Extract the [x, y] coordinate from the center of the cell holding the provided text.  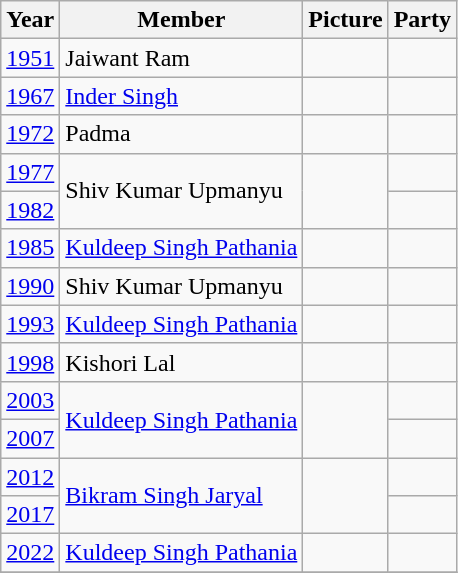
1967 [30, 96]
2012 [30, 477]
1982 [30, 210]
1990 [30, 286]
Padma [182, 134]
Inder Singh [182, 96]
1977 [30, 172]
2017 [30, 515]
2022 [30, 553]
Jaiwant Ram [182, 58]
1985 [30, 248]
2007 [30, 438]
Kishori Lal [182, 362]
1951 [30, 58]
2003 [30, 400]
Bikram Singh Jaryal [182, 496]
Year [30, 20]
1993 [30, 324]
1972 [30, 134]
Party [422, 20]
Member [182, 20]
Picture [346, 20]
1998 [30, 362]
